Scan for the cell matching the given text and deliver its (x, y) coordinate at center. 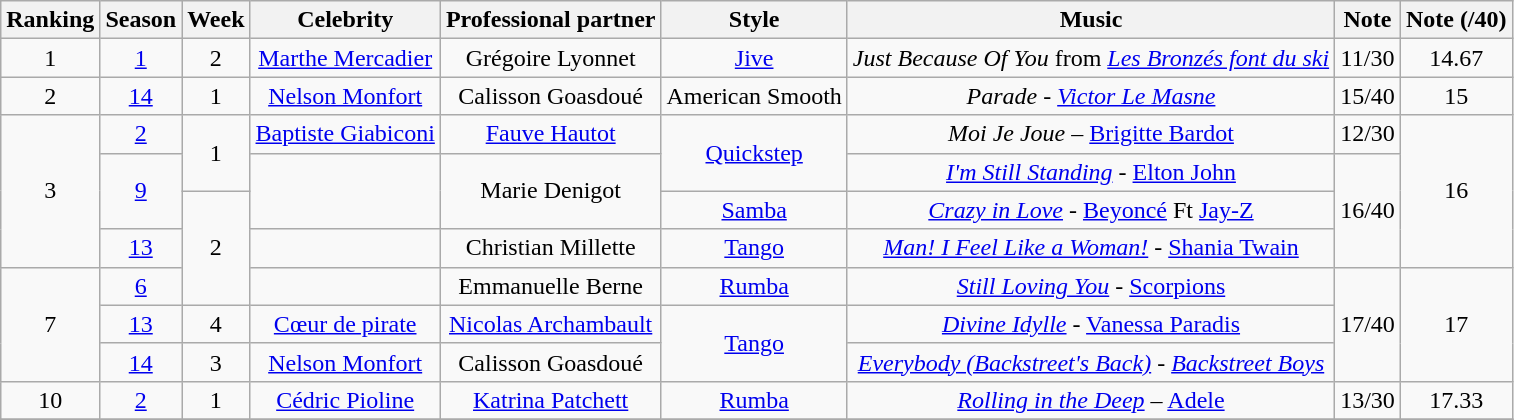
Just Because Of You from Les Bronzés font du ski (1090, 58)
Rolling in the Deep – Adele (1090, 400)
Ranking (50, 20)
9 (141, 191)
Jive (754, 58)
13/30 (1368, 400)
17.33 (1456, 400)
Everybody (Backstreet's Back) - Backstreet Boys (1090, 362)
Still Loving You - Scorpions (1090, 286)
17/40 (1368, 324)
6 (141, 286)
Marie Denigot (550, 191)
Christian Millette (550, 248)
11/30 (1368, 58)
Professional partner (550, 20)
Grégoire Lyonnet (550, 58)
Fauve Hautot (550, 134)
Quickstep (754, 153)
16/40 (1368, 210)
16 (1456, 191)
Baptiste Giabiconi (345, 134)
7 (50, 324)
Style (754, 20)
Marthe Mercadier (345, 58)
Celebrity (345, 20)
14.67 (1456, 58)
Moi Je Joue – Brigitte Bardot (1090, 134)
15 (1456, 96)
Season (141, 20)
Divine Idylle - Vanessa Paradis (1090, 324)
Man! I Feel Like a Woman! - Shania Twain (1090, 248)
Crazy in Love - Beyoncé Ft Jay-Z (1090, 210)
Emmanuelle Berne (550, 286)
Samba (754, 210)
American Smooth (754, 96)
10 (50, 400)
Music (1090, 20)
Cœur de pirate (345, 324)
12/30 (1368, 134)
Note (/40) (1456, 20)
Week (216, 20)
17 (1456, 324)
Cédric Pioline (345, 400)
Katrina Patchett (550, 400)
Note (1368, 20)
15/40 (1368, 96)
4 (216, 324)
Nicolas Archambault (550, 324)
I'm Still Standing - Elton John (1090, 172)
Parade - Victor Le Masne (1090, 96)
